Extract the [x, y] coordinate from the center of the cell holding the provided text.  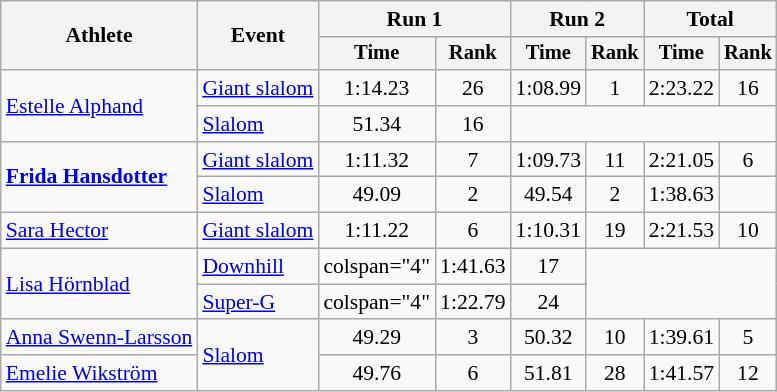
49.54 [548, 195]
2:21.53 [682, 231]
51.81 [548, 373]
49.09 [376, 195]
7 [472, 160]
Run 1 [414, 19]
17 [548, 267]
11 [615, 160]
19 [615, 231]
26 [472, 88]
Emelie Wikström [100, 373]
1 [615, 88]
Downhill [258, 267]
1:38.63 [682, 195]
Event [258, 36]
Total [710, 19]
49.76 [376, 373]
Frida Hansdotter [100, 178]
Anna Swenn-Larsson [100, 338]
1:22.79 [472, 302]
50.32 [548, 338]
3 [472, 338]
1:11.22 [376, 231]
Athlete [100, 36]
12 [748, 373]
28 [615, 373]
Estelle Alphand [100, 106]
1:09.73 [548, 160]
1:14.23 [376, 88]
1:41.63 [472, 267]
1:11.32 [376, 160]
Run 2 [578, 19]
51.34 [376, 124]
Super-G [258, 302]
1:08.99 [548, 88]
49.29 [376, 338]
Lisa Hörnblad [100, 284]
2:23.22 [682, 88]
1:41.57 [682, 373]
1:39.61 [682, 338]
2:21.05 [682, 160]
Sara Hector [100, 231]
24 [548, 302]
5 [748, 338]
1:10.31 [548, 231]
